Return (X, Y) of the center of cell containing provided text 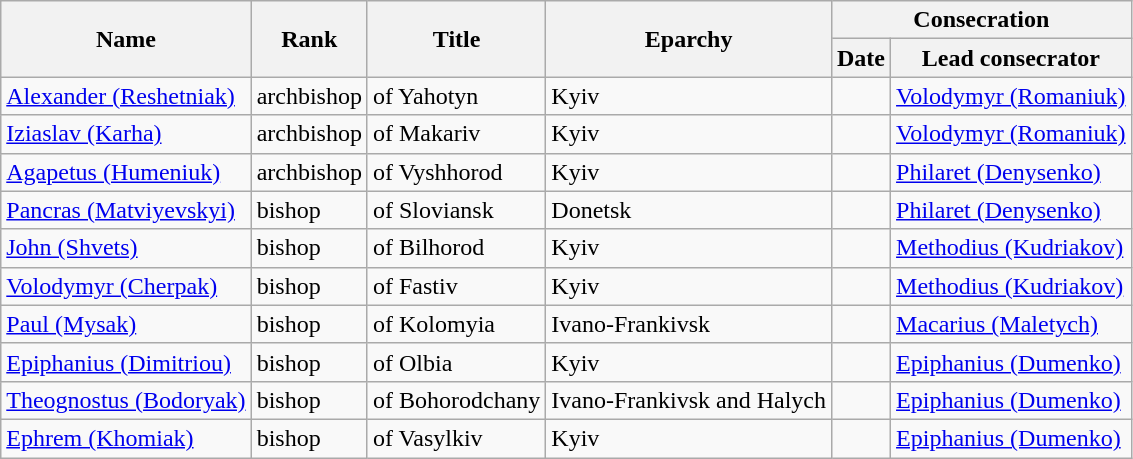
Consecration (981, 20)
Theognostus (Bodoryak) (126, 400)
of Vyshhorod (456, 172)
Ivano-Frankivsk (689, 324)
Ephrem (Khomiak) (126, 438)
Agapetus (Humeniuk) (126, 172)
of Kolomyia (456, 324)
of Sloviansk (456, 210)
Iziaslav (Karha) (126, 134)
of Bohorodchany (456, 400)
of Makariv (456, 134)
John (Shvets) (126, 248)
of Olbia (456, 362)
Alexander (Reshetniak) (126, 96)
of Fastiv (456, 286)
Ivano-Frankivsk and Halych (689, 400)
Rank (309, 39)
Pancras (Matviyevskyi) (126, 210)
of Vasylkiv (456, 438)
Macarius (Maletych) (1012, 324)
of Yahotyn (456, 96)
Date (860, 58)
Epiphanius (Dimitriou) (126, 362)
Paul (Mysak) (126, 324)
of Bilhorod (456, 248)
Volodymyr (Cherpak) (126, 286)
Lead consecrator (1012, 58)
Eparchy (689, 39)
Title (456, 39)
Name (126, 39)
Donetsk (689, 210)
